Find where the given text appears and provide that cell's center as (x, y) coordinate. 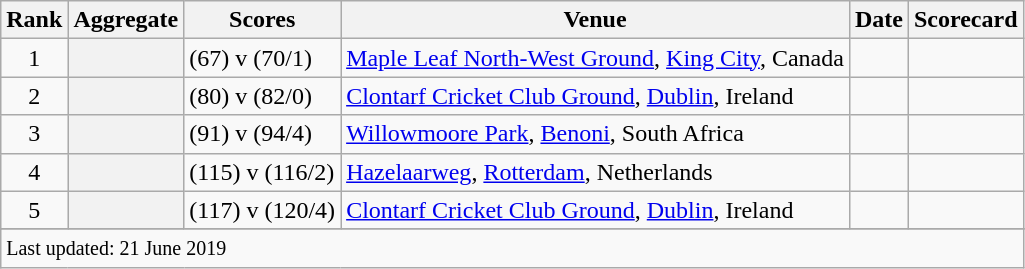
Rank (34, 20)
Venue (596, 20)
1 (34, 58)
5 (34, 210)
Willowmoore Park, Benoni, South Africa (596, 134)
Date (878, 20)
4 (34, 172)
Scorecard (966, 20)
(115) v (116/2) (262, 172)
(80) v (82/0) (262, 96)
(117) v (120/4) (262, 210)
Maple Leaf North-West Ground, King City, Canada (596, 58)
2 (34, 96)
Hazelaarweg, Rotterdam, Netherlands (596, 172)
3 (34, 134)
Scores (262, 20)
Last updated: 21 June 2019 (512, 248)
(67) v (70/1) (262, 58)
Aggregate (126, 20)
(91) v (94/4) (262, 134)
